Return the (X, Y) coordinate for the center point of the cell that contains the specified text.  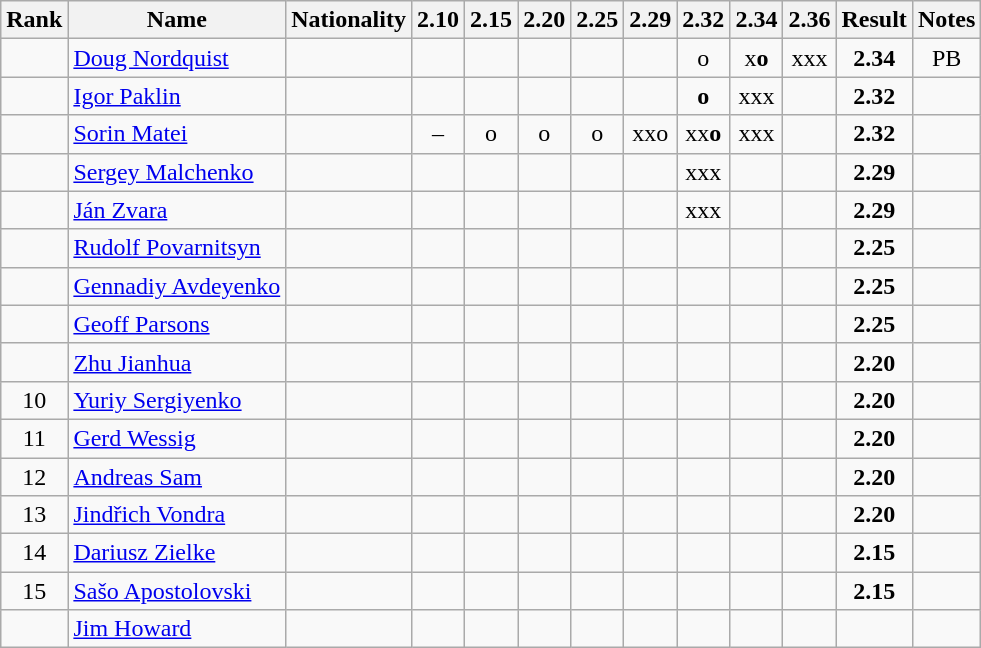
Sorin Matei (177, 134)
14 (34, 553)
Igor Paklin (177, 96)
PB (946, 58)
Yuriy Sergiyenko (177, 400)
13 (34, 515)
Rank (34, 20)
Jindřich Vondra (177, 515)
2.10 (438, 20)
Nationality (349, 20)
xo (756, 58)
Sašo Apostolovski (177, 591)
Notes (946, 20)
Name (177, 20)
Doug Nordquist (177, 58)
11 (34, 438)
– (438, 134)
Gennadiy Avdeyenko (177, 286)
Andreas Sam (177, 477)
15 (34, 591)
Gerd Wessig (177, 438)
Dariusz Zielke (177, 553)
2.36 (810, 20)
Rudolf Povarnitsyn (177, 248)
Ján Zvara (177, 210)
10 (34, 400)
Jim Howard (177, 629)
Geoff Parsons (177, 324)
Zhu Jianhua (177, 362)
Sergey Malchenko (177, 172)
Result (874, 20)
12 (34, 477)
